Capture the cell that displays the provided text and extract its [x, y] central coordinate. 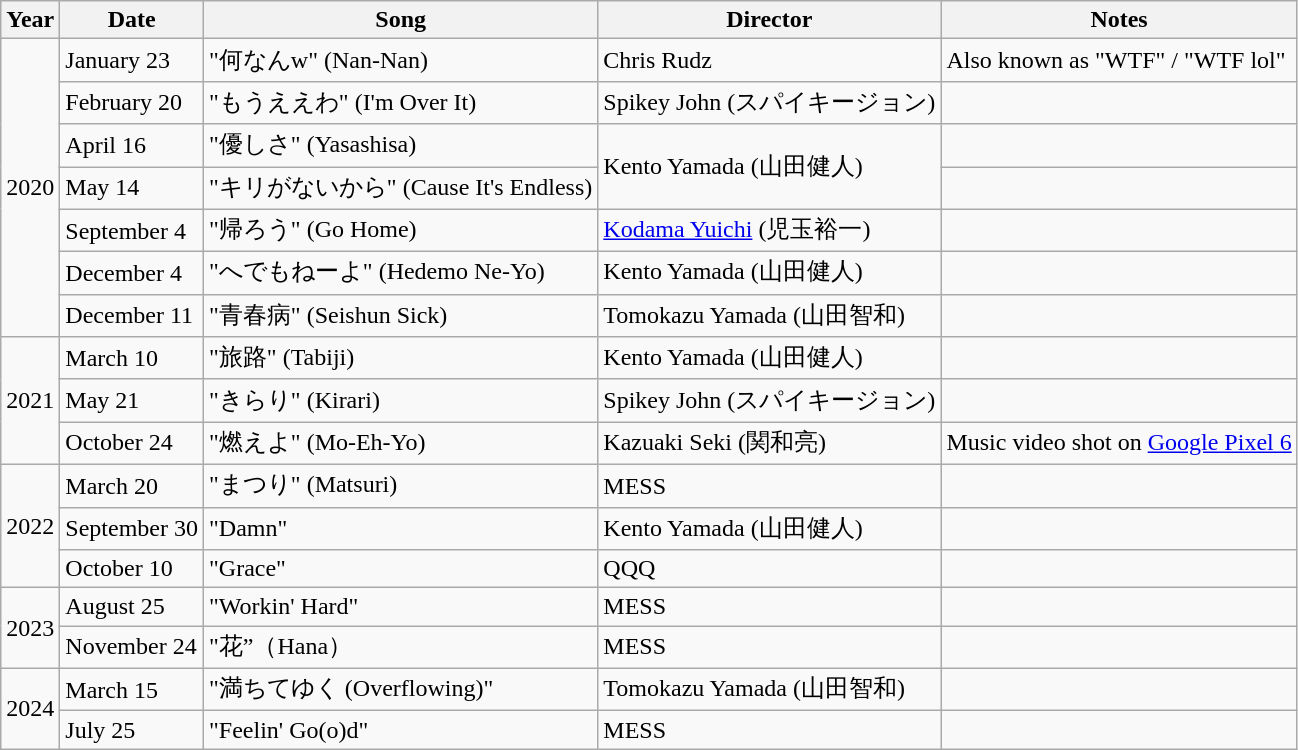
Kazuaki Seki (関和亮) [770, 444]
December 4 [132, 274]
November 24 [132, 648]
December 11 [132, 316]
"きらり" (Kirari) [401, 400]
2020 [30, 188]
"へでもねーよ" (Hedemo Ne-Yo) [401, 274]
QQQ [770, 569]
"Workin' Hard" [401, 607]
September 30 [132, 528]
Also known as "WTF" / "WTF lol" [1119, 60]
"Grace" [401, 569]
September 4 [132, 230]
Music video shot on Google Pixel 6 [1119, 444]
May 21 [132, 400]
2022 [30, 526]
April 16 [132, 146]
"満ちてゆく (Overflowing)" [401, 690]
"まつり" (Matsuri) [401, 486]
"優しさ" (Yasashisa) [401, 146]
"燃えよ" (Mo-Eh-Yo) [401, 444]
October 24 [132, 444]
January 23 [132, 60]
July 25 [132, 730]
March 20 [132, 486]
Chris Rudz [770, 60]
"花”（Hana） [401, 648]
October 10 [132, 569]
"帰ろう" (Go Home) [401, 230]
"青春病" (Seishun Sick) [401, 316]
Year [30, 20]
Kodama Yuichi (児玉裕一) [770, 230]
Date [132, 20]
Notes [1119, 20]
"何なんw" (Nan-Nan) [401, 60]
"Damn" [401, 528]
2023 [30, 628]
"キリがないから" (Cause It's Endless) [401, 188]
Song [401, 20]
Director [770, 20]
"もうええわ" (I'm Over It) [401, 102]
"Feelin' Go(o)d" [401, 730]
May 14 [132, 188]
August 25 [132, 607]
2021 [30, 401]
March 15 [132, 690]
February 20 [132, 102]
March 10 [132, 358]
"旅路" (Tabiji) [401, 358]
2024 [30, 708]
